Locate the cell with the specified text and output its [X, Y] center coordinate. 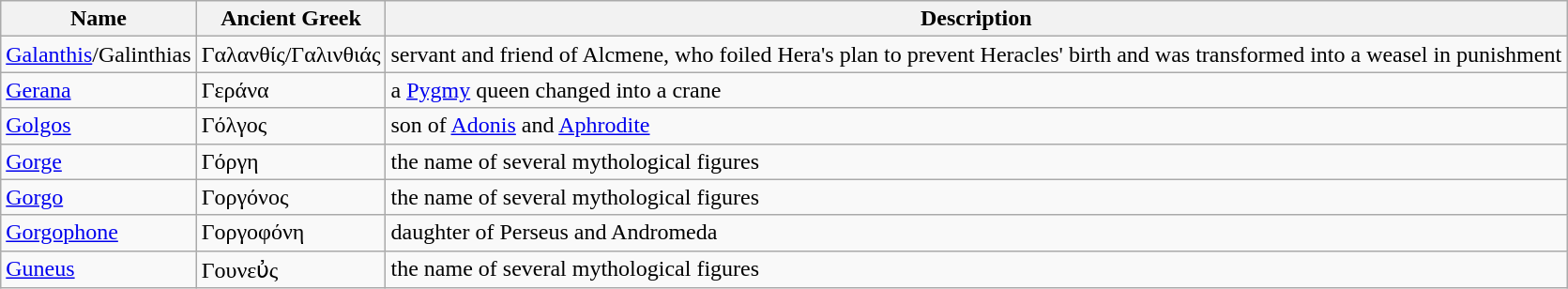
Γεράνα [291, 90]
Guneus [99, 269]
Gorgo [99, 197]
daughter of Perseus and Andromeda [976, 233]
servant and friend of Alcmene, who foiled Hera's plan to prevent Heracles' birth and was transformed into a weasel in punishment [976, 54]
Gorge [99, 161]
Γαλανθίς/Γαλινθιάς [291, 54]
Golgos [99, 126]
Γοργοφόνη [291, 233]
Γοργόνος [291, 197]
a Pygmy queen changed into a crane [976, 90]
Galanthis/Galinthias [99, 54]
Name [99, 19]
Γουνεὐς [291, 269]
son of Adonis and Aphrodite [976, 126]
Γόλγος [291, 126]
Description [976, 19]
Gorgophone [99, 233]
Γόργη [291, 161]
Ancient Greek [291, 19]
Gerana [99, 90]
